Identify which cell holds the provided text, then report its (X, Y) central coordinate. 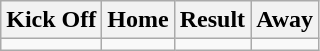
Result (212, 20)
Home (138, 20)
Away (285, 20)
Kick Off (52, 20)
